Determine the (x, y) coordinate at the center of the cell enclosing the given text.  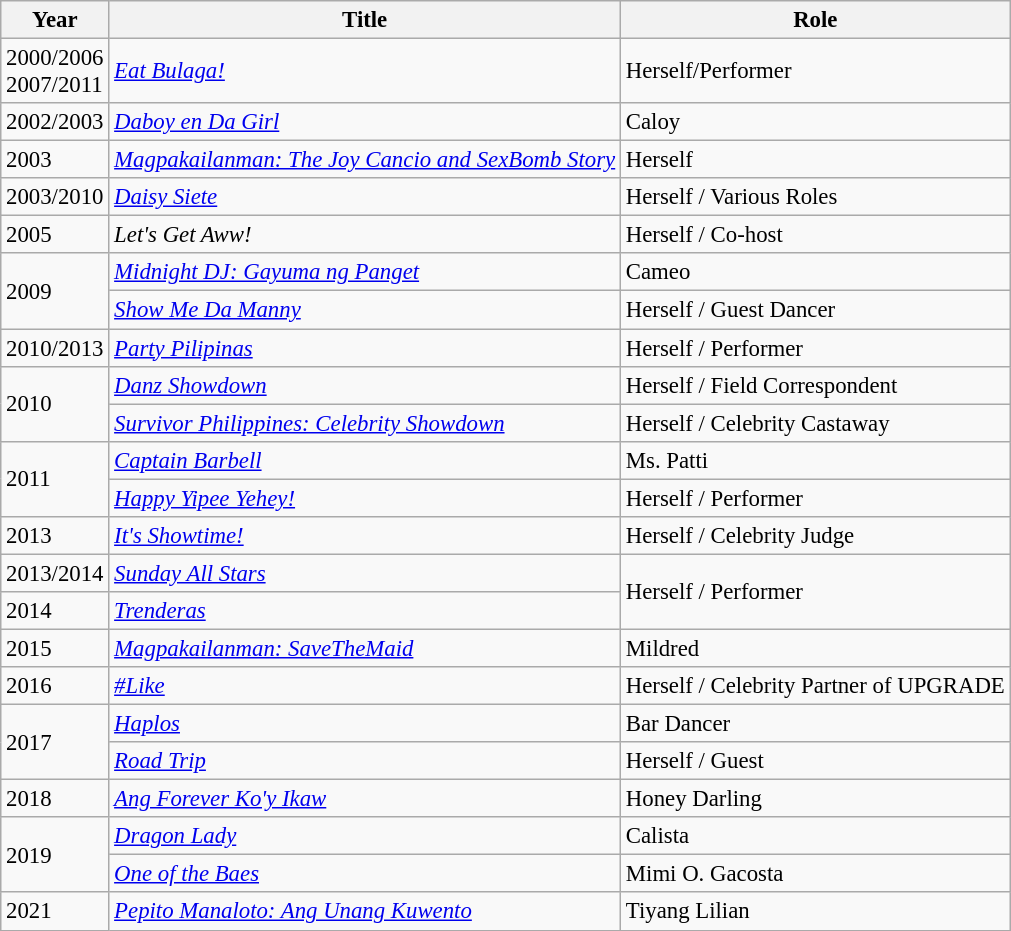
2014 (55, 611)
Show Me Da Manny (365, 310)
2018 (55, 799)
Daisy Siete (365, 197)
Herself / Field Correspondent (816, 385)
One of the Baes (365, 874)
Captain Barbell (365, 460)
It's Showtime! (365, 536)
2002/2003 (55, 122)
Herself / Guest Dancer (816, 310)
Trenderas (365, 611)
Herself / Celebrity Partner of UPGRADE (816, 686)
Let's Get Aww! (365, 235)
Mildred (816, 648)
Bar Dancer (816, 724)
Honey Darling (816, 799)
Herself/Performer (816, 72)
2013 (55, 536)
Herself / Various Roles (816, 197)
Title (365, 20)
Dragon Lady (365, 836)
2010 (55, 404)
2009 (55, 292)
Ms. Patti (816, 460)
Road Trip (365, 761)
2016 (55, 686)
Herself / Co-host (816, 235)
2000/20062007/2011 (55, 72)
2003 (55, 160)
Herself / Guest (816, 761)
Survivor Philippines: Celebrity Showdown (365, 423)
Role (816, 20)
Magpakailanman: The Joy Cancio and SexBomb Story (365, 160)
Danz Showdown (365, 385)
Herself / Celebrity Judge (816, 536)
2017 (55, 742)
Caloy (816, 122)
Tiyang Lilian (816, 912)
Pepito Manaloto: Ang Unang Kuwento (365, 912)
2013/2014 (55, 573)
Mimi O. Gacosta (816, 874)
Herself (816, 160)
Calista (816, 836)
2019 (55, 854)
Happy Yipee Yehey! (365, 498)
Magpakailanman: SaveTheMaid (365, 648)
Cameo (816, 273)
Ang Forever Ko'y Ikaw (365, 799)
2010/2013 (55, 348)
Party Pilipinas (365, 348)
Daboy en Da Girl (365, 122)
Sunday All Stars (365, 573)
2005 (55, 235)
2021 (55, 912)
#Like (365, 686)
2015 (55, 648)
Midnight DJ: Gayuma ng Panget (365, 273)
Eat Bulaga! (365, 72)
Haplos (365, 724)
2003/2010 (55, 197)
Herself / Celebrity Castaway (816, 423)
2011 (55, 478)
Year (55, 20)
